Extract the [x, y] coordinate from the center of the cell holding the provided text.  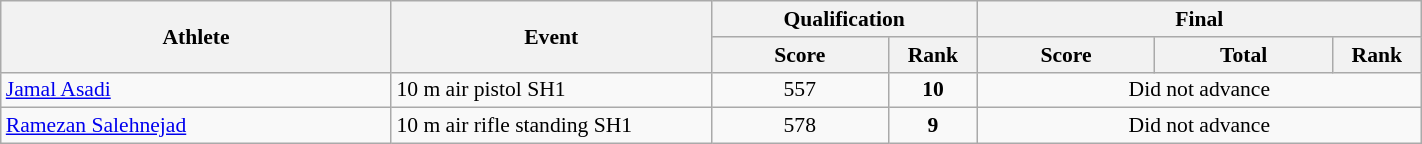
Qualification [844, 19]
Total [1244, 55]
10 m air pistol SH1 [551, 90]
Final [1199, 19]
557 [800, 90]
10 [934, 90]
10 m air rifle standing SH1 [551, 126]
Ramezan Salehnejad [196, 126]
Athlete [196, 36]
9 [934, 126]
Jamal Asadi [196, 90]
578 [800, 126]
Event [551, 36]
